Extract the [X, Y] coordinate from the center of the cell holding the provided text.  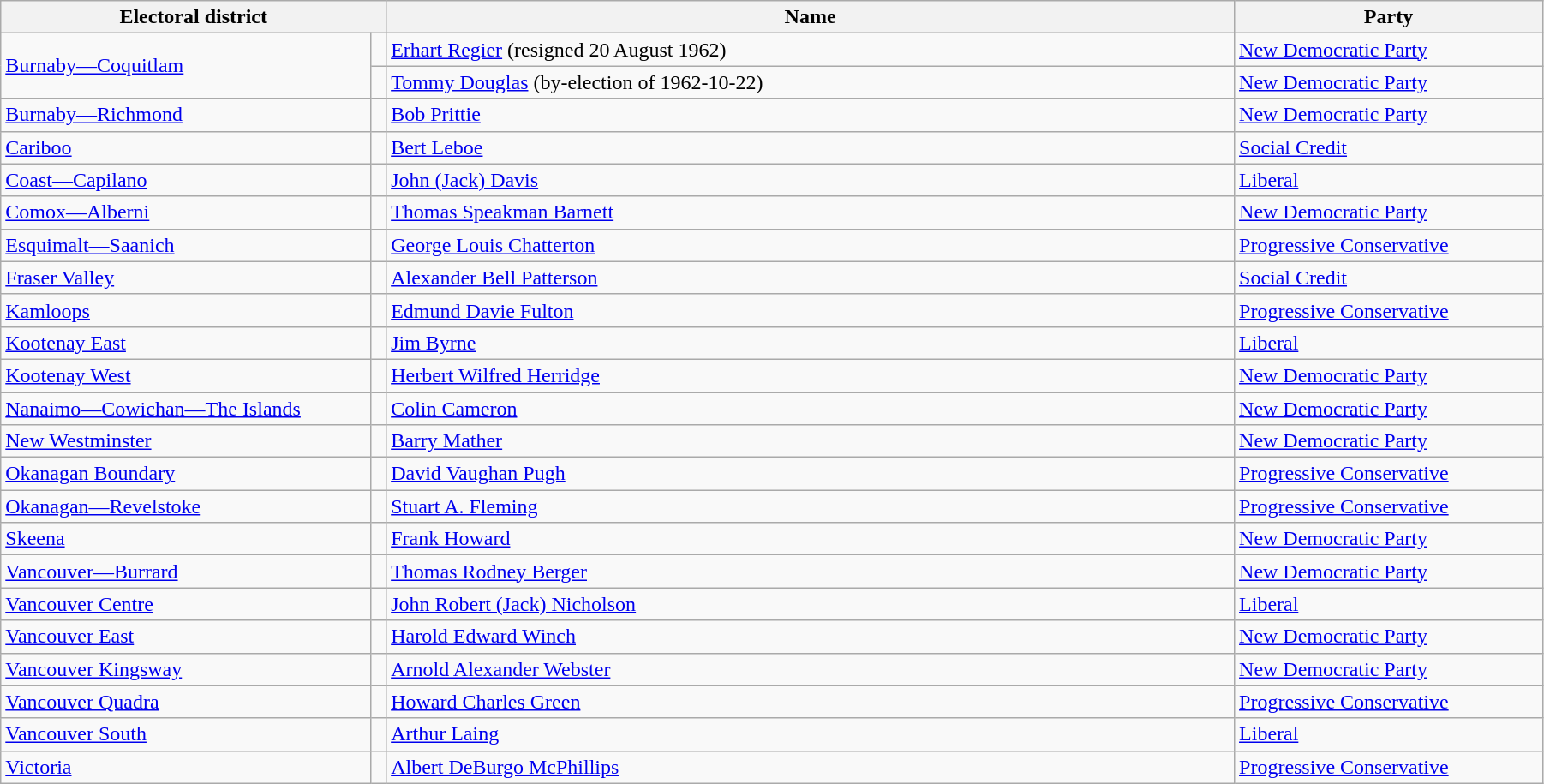
Arnold Alexander Webster [811, 669]
George Louis Chatterton [811, 245]
John Robert (Jack) Nicholson [811, 604]
Frank Howard [811, 539]
Victoria [186, 767]
Bob Prittie [811, 115]
Skeena [186, 539]
Kamloops [186, 310]
Howard Charles Green [811, 702]
Arthur Laing [811, 734]
Barry Mather [811, 441]
Alexander Bell Patterson [811, 278]
John (Jack) Davis [811, 180]
Vancouver Quadra [186, 702]
Vancouver Kingsway [186, 669]
Burnaby—Coquitlam [186, 66]
Fraser Valley [186, 278]
Albert DeBurgo McPhillips [811, 767]
Kootenay West [186, 375]
Electoral district [194, 17]
Vancouver East [186, 637]
Edmund Davie Fulton [811, 310]
Name [811, 17]
Stuart A. Fleming [811, 506]
Nanaimo—Cowichan—The Islands [186, 409]
Vancouver Centre [186, 604]
Tommy Douglas (by-election of 1962-10-22) [811, 82]
Okanagan—Revelstoke [186, 506]
Harold Edward Winch [811, 637]
Burnaby—Richmond [186, 115]
Colin Cameron [811, 409]
Okanagan Boundary [186, 474]
Coast—Capilano [186, 180]
Esquimalt—Saanich [186, 245]
Kootenay East [186, 343]
Cariboo [186, 147]
Thomas Rodney Berger [811, 572]
Vancouver—Burrard [186, 572]
Bert Leboe [811, 147]
Comox—Alberni [186, 212]
David Vaughan Pugh [811, 474]
Erhart Regier (resigned 20 August 1962) [811, 50]
Party [1389, 17]
Herbert Wilfred Herridge [811, 375]
Vancouver South [186, 734]
Jim Byrne [811, 343]
New Westminster [186, 441]
Thomas Speakman Barnett [811, 212]
